Determine the [x, y] coordinate at the center of the cell enclosing the given text.  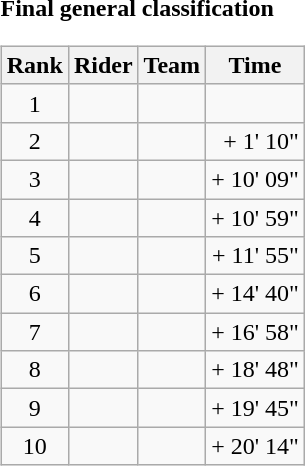
+ 19' 45" [256, 408]
+ 1' 10" [256, 141]
+ 18' 48" [256, 370]
Team [172, 65]
10 [34, 446]
9 [34, 408]
8 [34, 370]
7 [34, 332]
Rank [34, 65]
2 [34, 141]
+ 11' 55" [256, 256]
3 [34, 179]
+ 10' 59" [256, 217]
+ 10' 09" [256, 179]
Rider [103, 65]
+ 16' 58" [256, 332]
+ 14' 40" [256, 294]
Time [256, 65]
1 [34, 103]
5 [34, 256]
+ 20' 14" [256, 446]
4 [34, 217]
6 [34, 294]
